Find where the given text appears and provide that cell's center as [x, y] coordinate. 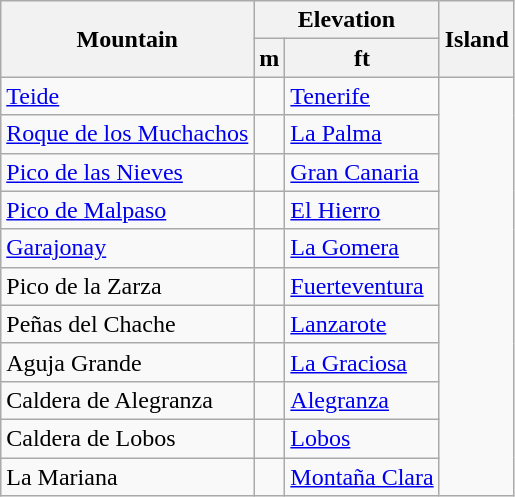
Gran Canaria [362, 172]
El Hierro [362, 210]
Island [476, 39]
Pico de la Zarza [128, 286]
Mountain [128, 39]
ft [362, 58]
Aguja Grande [128, 362]
m [270, 58]
Roque de los Muchachos [128, 134]
Pico de Malpaso [128, 210]
La Palma [362, 134]
Lobos [362, 438]
Garajonay [128, 248]
Elevation [346, 20]
Teide [128, 96]
Tenerife [362, 96]
La Gomera [362, 248]
Alegranza [362, 400]
Montaña Clara [362, 477]
La Graciosa [362, 362]
Caldera de Alegranza [128, 400]
Lanzarote [362, 324]
Pico de las Nieves [128, 172]
Caldera de Lobos [128, 438]
La Mariana [128, 477]
Fuerteventura [362, 286]
Peñas del Chache [128, 324]
